For the text-containing cell, return its midpoint in [X, Y] coordinate format. 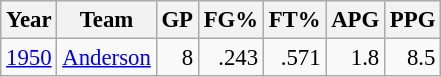
FT% [294, 20]
1950 [29, 58]
Team [106, 20]
.243 [230, 58]
8.5 [413, 58]
Anderson [106, 58]
8 [177, 58]
PPG [413, 20]
APG [356, 20]
FG% [230, 20]
1.8 [356, 58]
GP [177, 20]
.571 [294, 58]
Year [29, 20]
